Identify which cell holds the provided text, then report its [x, y] central coordinate. 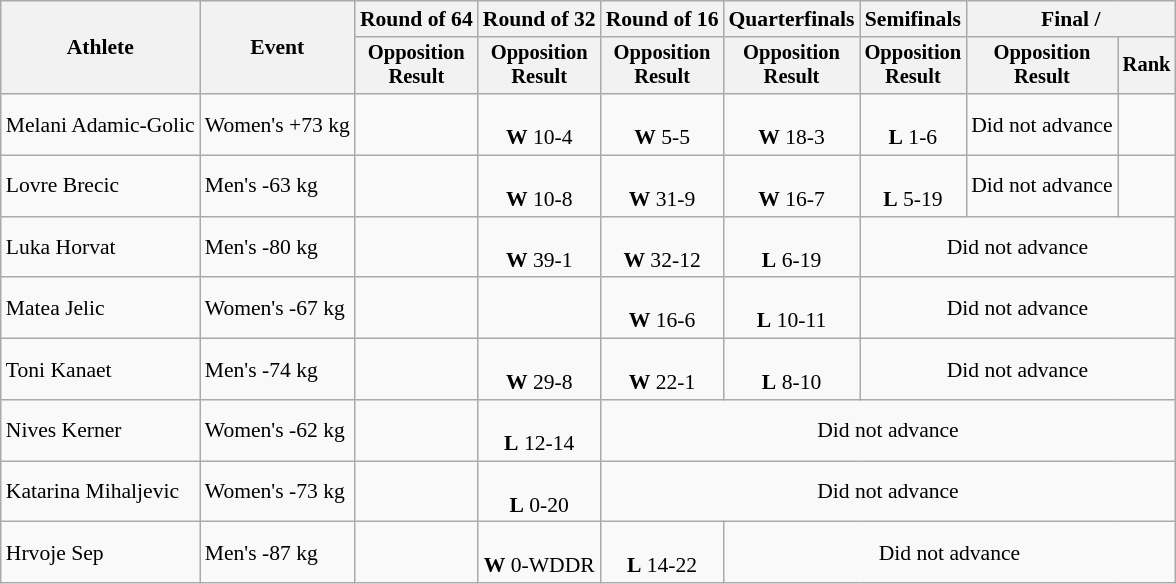
W 0-WDDR [540, 552]
W 18-3 [792, 124]
Event [278, 48]
W 5-5 [662, 124]
W 32-12 [662, 248]
Women's -62 kg [278, 430]
W 16-7 [792, 186]
L 12-14 [540, 430]
Athlete [100, 48]
L 5-19 [914, 186]
Katarina Mihaljevic [100, 492]
L 8-10 [792, 370]
W 16-6 [662, 308]
L 0-20 [540, 492]
W 22-1 [662, 370]
Women's +73 kg [278, 124]
Matea Jelic [100, 308]
Men's -74 kg [278, 370]
L 1-6 [914, 124]
Men's -63 kg [278, 186]
Melani Adamic-Golic [100, 124]
Semifinals [914, 19]
L 10-11 [792, 308]
Luka Horvat [100, 248]
L 6-19 [792, 248]
Men's -80 kg [278, 248]
Hrvoje Sep [100, 552]
Round of 16 [662, 19]
W 31-9 [662, 186]
W 10-4 [540, 124]
Men's -87 kg [278, 552]
Quarterfinals [792, 19]
W 29-8 [540, 370]
Women's -67 kg [278, 308]
Lovre Brecic [100, 186]
Round of 64 [416, 19]
Round of 32 [540, 19]
W 39-1 [540, 248]
W 10-8 [540, 186]
Women's -73 kg [278, 492]
Final / [1070, 19]
Toni Kanaet [100, 370]
Rank [1147, 66]
L 14-22 [662, 552]
Nives Kerner [100, 430]
